Output the (x, y) coordinate of the center of the cell containing the given text.  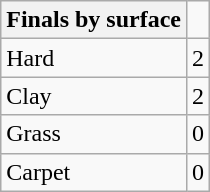
Carpet (94, 172)
Finals by surface (94, 20)
Clay (94, 96)
Grass (94, 134)
Hard (94, 58)
